Locate the cell with the specified text and output its (x, y) center coordinate. 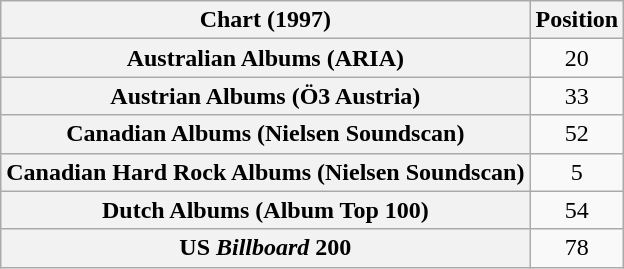
Australian Albums (ARIA) (266, 58)
52 (577, 134)
20 (577, 58)
Chart (1997) (266, 20)
54 (577, 210)
Dutch Albums (Album Top 100) (266, 210)
33 (577, 96)
Position (577, 20)
5 (577, 172)
Austrian Albums (Ö3 Austria) (266, 96)
Canadian Hard Rock Albums (Nielsen Soundscan) (266, 172)
Canadian Albums (Nielsen Soundscan) (266, 134)
US Billboard 200 (266, 248)
78 (577, 248)
